For the text-containing cell, return its midpoint in (x, y) coordinate format. 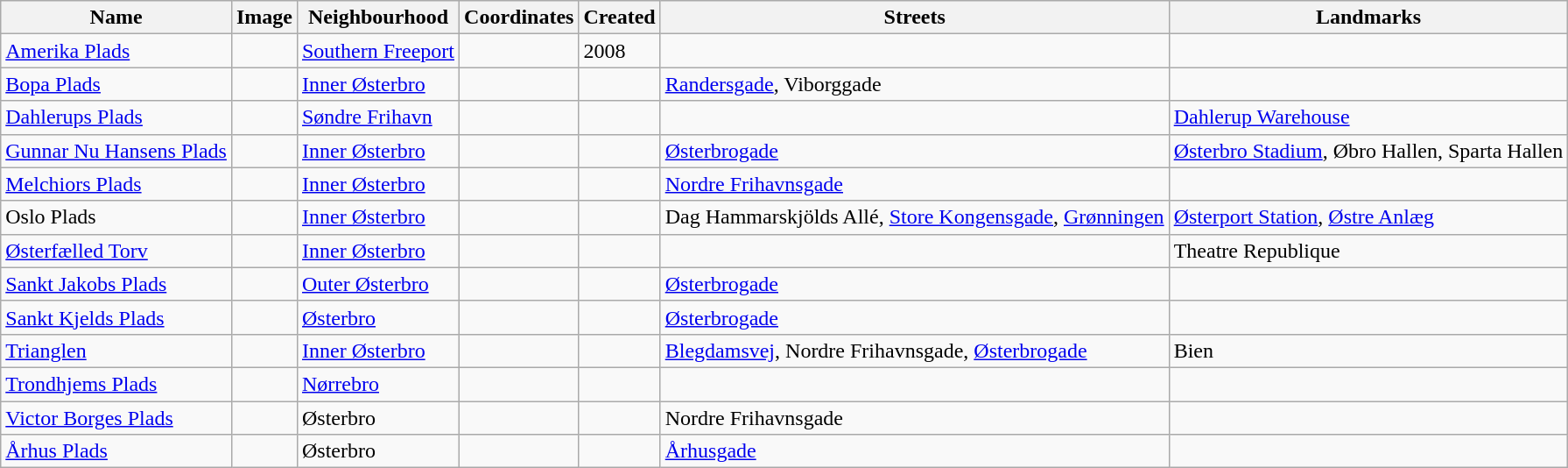
Theatre Republique (1368, 251)
Southern Freeport (378, 51)
Oslo Plads (116, 217)
Østerbro Stadium, Øbro Hallen, Sparta Hallen (1368, 151)
2008 (620, 51)
Outer Østerbro (378, 284)
Dag Hammarskjölds Allé, Store Kongensgade, Grønningen (914, 217)
Randersgade, Viborggade (914, 84)
Streets (914, 18)
Gunnar Nu Hansens Plads (116, 151)
Søndre Frihavn (378, 117)
Århusgade (914, 451)
Bien (1368, 351)
Neighbourhood (378, 18)
Melchiors Plads (116, 184)
Sankt Jakobs Plads (116, 284)
Bopa Plads (116, 84)
Trianglen (116, 351)
Amerika Plads (116, 51)
Dahlerup Warehouse (1368, 117)
Name (116, 18)
Århus Plads (116, 451)
Image (264, 18)
Østerfælled Torv (116, 251)
Dahlerups Plads (116, 117)
Sankt Kjelds Plads (116, 317)
Trondhjems Plads (116, 384)
Created (620, 18)
Østerport Station, Østre Anlæg (1368, 217)
Landmarks (1368, 18)
Blegdamsvej, Nordre Frihavnsgade, Østerbrogade (914, 351)
Nørrebro (378, 384)
Victor Borges Plads (116, 418)
Coordinates (519, 18)
